Identify which cell holds the provided text, then report its (X, Y) central coordinate. 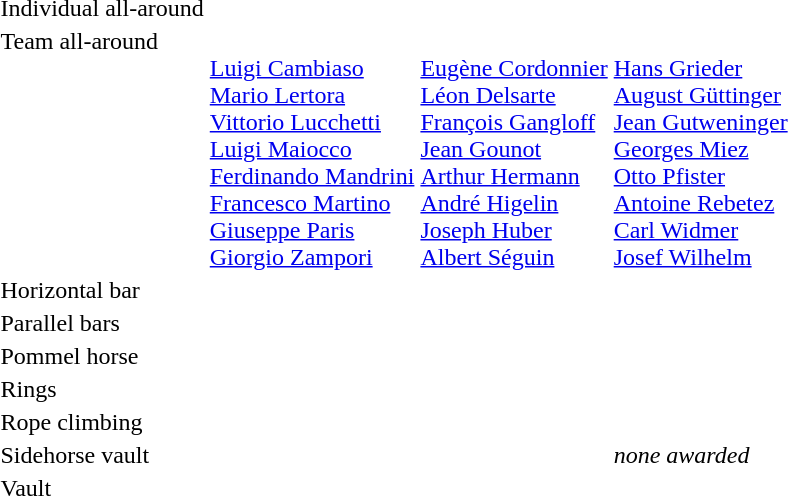
Eugène CordonnierLéon DelsarteFrançois GangloffJean GounotArthur HermannAndré HigelinJoseph HuberAlbert Séguin (514, 149)
Luigi CambiasoMario LertoraVittorio LucchettiLuigi MaioccoFerdinando MandriniFrancesco MartinoGiuseppe ParisGiorgio Zampori (312, 149)
